Pinpoint the cell where the given text exists, returning its [x, y] midpoint coordinate. 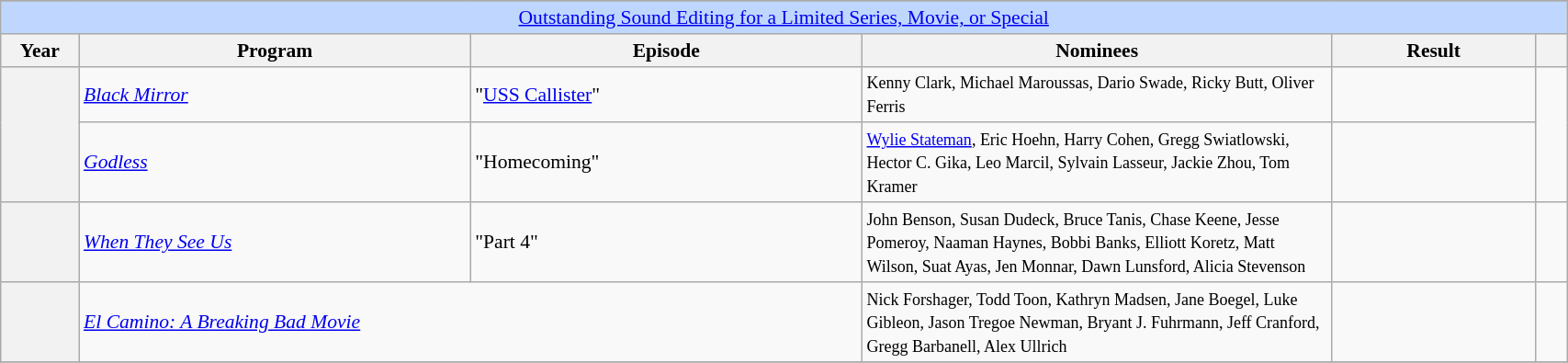
Black Mirror [275, 94]
"Part 4" [666, 243]
Nominees [1097, 51]
"Homecoming" [666, 164]
El Camino: A Breaking Bad Movie [470, 322]
When They See Us [275, 243]
Year [40, 51]
Godless [275, 164]
Kenny Clark, Michael Maroussas, Dario Swade, Ricky Butt, Oliver Ferris [1097, 94]
"USS Callister" [666, 94]
Episode [666, 51]
Result [1434, 51]
Program [275, 51]
Outstanding Sound Editing for a Limited Series, Movie, or Special [784, 17]
Wylie Stateman, Eric Hoehn, Harry Cohen, Gregg Swiatlowski, Hector C. Gika, Leo Marcil, Sylvain Lasseur, Jackie Zhou, Tom Kramer [1097, 164]
